Detect which cell encompasses the target text, then output its [X, Y] center coordinate. 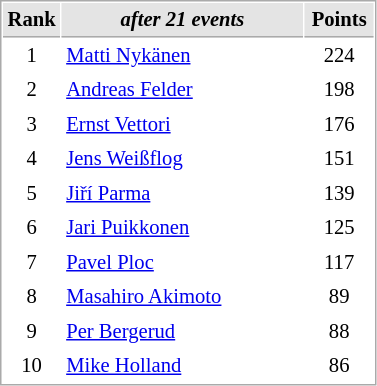
Matti Nykänen [183, 56]
after 21 events [183, 20]
125 [340, 228]
3 [32, 124]
139 [340, 194]
Andreas Felder [183, 90]
9 [32, 332]
89 [340, 296]
2 [32, 90]
117 [340, 262]
6 [32, 228]
5 [32, 194]
4 [32, 158]
198 [340, 90]
Jiří Parma [183, 194]
Ernst Vettori [183, 124]
88 [340, 332]
176 [340, 124]
151 [340, 158]
Points [340, 20]
Rank [32, 20]
Jari Puikkonen [183, 228]
Jens Weißflog [183, 158]
7 [32, 262]
8 [32, 296]
224 [340, 56]
86 [340, 366]
Mike Holland [183, 366]
Per Bergerud [183, 332]
Masahiro Akimoto [183, 296]
Pavel Ploc [183, 262]
10 [32, 366]
1 [32, 56]
